Return [X, Y] of the center of cell containing provided text 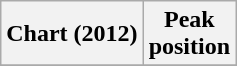
Chart (2012) [72, 34]
Peakposition [189, 34]
